From the cell containing the given text, extract its center point as (X, Y) coordinate. 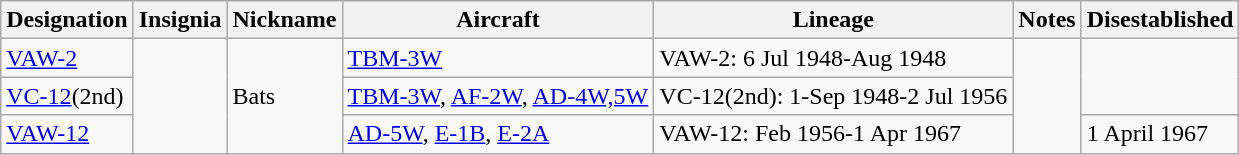
1 April 1967 (1160, 134)
Disestablished (1160, 20)
AD-5W, E-1B, E-2A (498, 134)
VAW-2: 6 Jul 1948-Aug 1948 (834, 58)
TBM-3W (498, 58)
Nickname (284, 20)
Bats (284, 96)
Insignia (180, 20)
Aircraft (498, 20)
VAW-2 (67, 58)
VAW-12: Feb 1956-1 Apr 1967 (834, 134)
VAW-12 (67, 134)
Designation (67, 20)
VC-12(2nd) (67, 96)
Notes (1047, 20)
Lineage (834, 20)
VC-12(2nd): 1-Sep 1948-2 Jul 1956 (834, 96)
TBM-3W, AF-2W, AD-4W,5W (498, 96)
